Locate the cell with the specified text and output its (x, y) center coordinate. 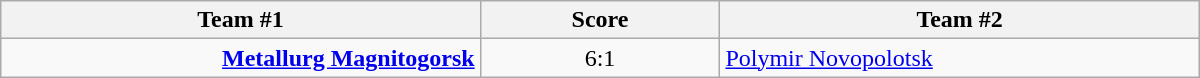
Team #1 (240, 20)
Score (600, 20)
6:1 (600, 58)
Metallurg Magnitogorsk (240, 58)
Team #2 (960, 20)
Polymir Novopolotsk (960, 58)
